Determine the [X, Y] coordinate at the center of the cell enclosing the given text.  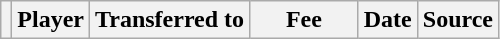
Transferred to [170, 20]
Source [458, 20]
Player [51, 20]
Date [388, 20]
Fee [304, 20]
